Identify which cell holds the provided text, then report its (x, y) central coordinate. 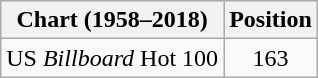
163 (271, 58)
Chart (1958–2018) (112, 20)
Position (271, 20)
US Billboard Hot 100 (112, 58)
